Scan for the cell matching the given text and deliver its (X, Y) coordinate at center. 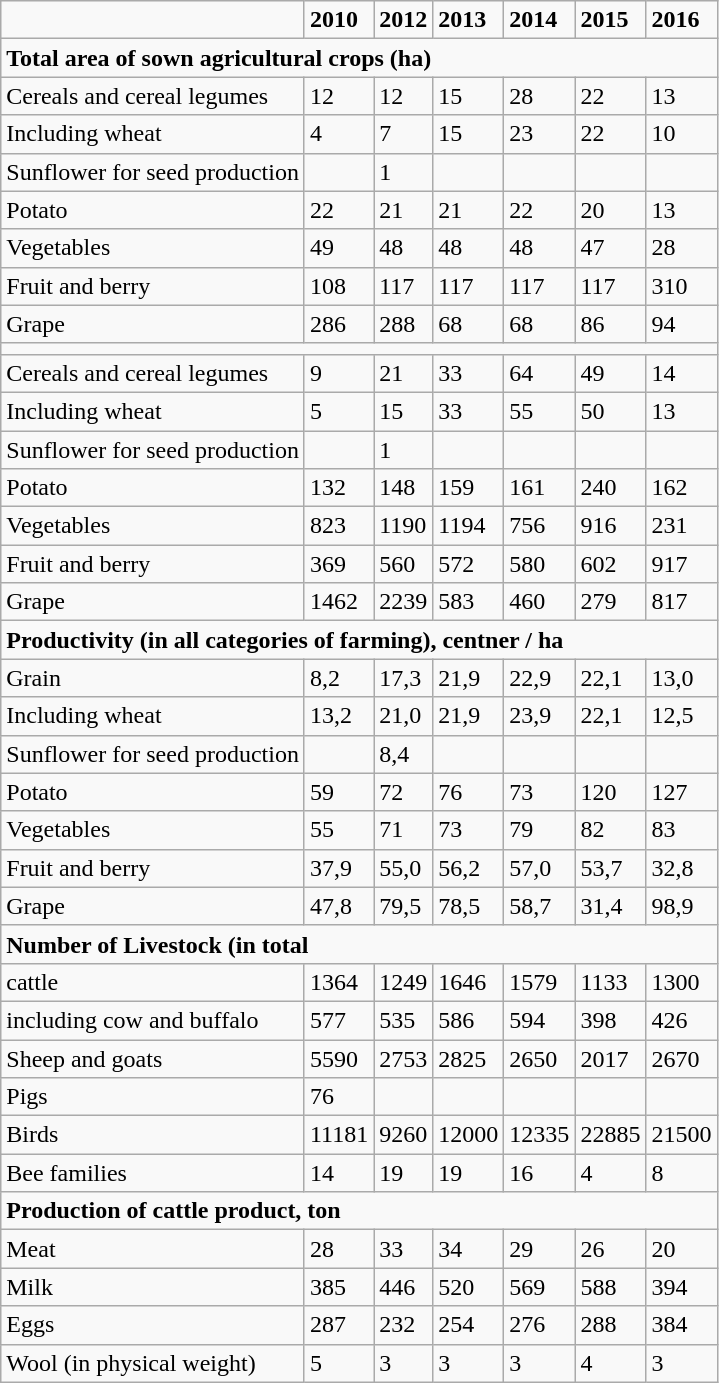
21,0 (404, 716)
2239 (404, 602)
231 (682, 526)
47 (610, 248)
7 (404, 134)
594 (540, 1020)
9260 (404, 1135)
240 (610, 488)
583 (468, 602)
8,4 (404, 754)
59 (338, 792)
Bee families (153, 1173)
385 (338, 1287)
426 (682, 1020)
108 (338, 286)
94 (682, 324)
279 (610, 602)
82 (610, 830)
2014 (540, 20)
12,5 (682, 716)
32,8 (682, 868)
21500 (682, 1135)
1646 (468, 982)
13,0 (682, 678)
72 (404, 792)
16 (540, 1173)
29 (540, 1249)
2753 (404, 1059)
50 (610, 411)
398 (610, 1020)
cattle (153, 982)
8 (682, 1173)
276 (540, 1325)
577 (338, 1020)
13,2 (338, 716)
Productivity (in all categories of farming), centner / ha (359, 640)
Pigs (153, 1097)
254 (468, 1325)
57,0 (540, 868)
2010 (338, 20)
11181 (338, 1135)
23,9 (540, 716)
47,8 (338, 906)
71 (404, 830)
83 (682, 830)
917 (682, 564)
132 (338, 488)
34 (468, 1249)
148 (404, 488)
22,9 (540, 678)
384 (682, 1325)
535 (404, 1020)
12000 (468, 1135)
823 (338, 526)
Production of cattle product, ton (359, 1211)
86 (610, 324)
232 (404, 1325)
569 (540, 1287)
31,4 (610, 906)
Wool (in physical weight) (153, 1363)
including cow and buffalo (153, 1020)
79,5 (404, 906)
1249 (404, 982)
1579 (540, 982)
1133 (610, 982)
916 (610, 526)
588 (610, 1287)
580 (540, 564)
56,2 (468, 868)
287 (338, 1325)
64 (540, 373)
120 (610, 792)
1364 (338, 982)
2013 (468, 20)
37,9 (338, 868)
586 (468, 1020)
26 (610, 1249)
159 (468, 488)
572 (468, 564)
55,0 (404, 868)
1190 (404, 526)
9 (338, 373)
58,7 (540, 906)
310 (682, 286)
Total area of sown agricultural crops (ha) (359, 58)
Grain (153, 678)
12335 (540, 1135)
Meat (153, 1249)
286 (338, 324)
2017 (610, 1059)
23 (540, 134)
162 (682, 488)
127 (682, 792)
Milk (153, 1287)
2670 (682, 1059)
520 (468, 1287)
79 (540, 830)
817 (682, 602)
17,3 (404, 678)
369 (338, 564)
98,9 (682, 906)
756 (540, 526)
2825 (468, 1059)
2650 (540, 1059)
2016 (682, 20)
Sheep and goats (153, 1059)
8,2 (338, 678)
1462 (338, 602)
5590 (338, 1059)
560 (404, 564)
53,7 (610, 868)
10 (682, 134)
Eggs (153, 1325)
Birds (153, 1135)
460 (540, 602)
2015 (610, 20)
1194 (468, 526)
1300 (682, 982)
602 (610, 564)
394 (682, 1287)
446 (404, 1287)
Number of Livestock (in total (359, 944)
2012 (404, 20)
78,5 (468, 906)
22885 (610, 1135)
161 (540, 488)
